Find where the given text appears and provide that cell's center as (X, Y) coordinate. 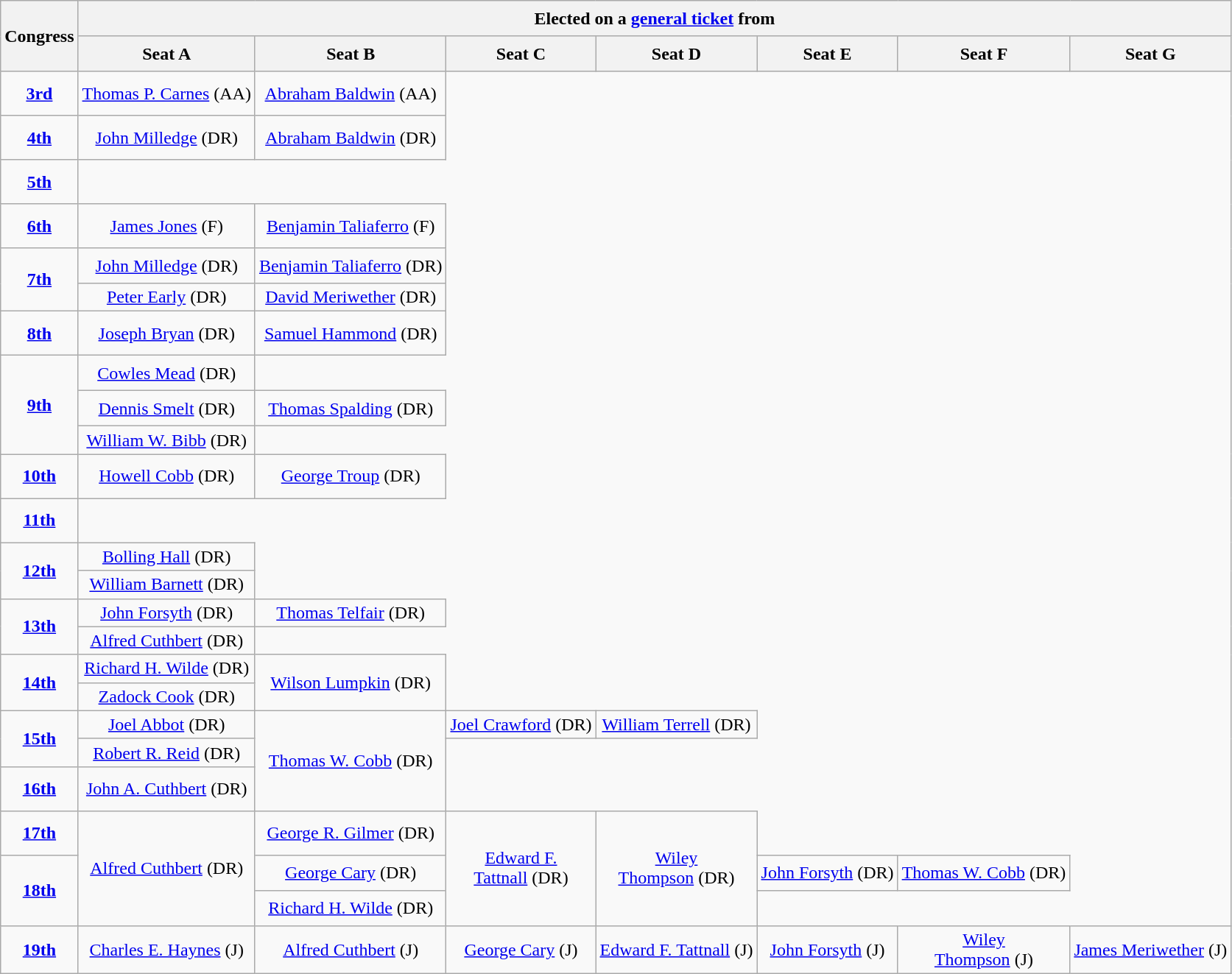
Thomas P. Carnes (AA) (166, 93)
13th (40, 627)
Joel Abbot (DR) (166, 724)
19th (40, 950)
Abraham Baldwin (DR) (351, 138)
Seat C (521, 54)
John Forsyth (J) (828, 950)
James Meriwether (J) (1150, 950)
John A. Cuthbert (DR) (166, 788)
Seat B (351, 54)
George Cary (DR) (351, 872)
5th (40, 182)
William W. Bibb (DR) (166, 440)
George Troup (DR) (351, 476)
14th (40, 682)
15th (40, 738)
Samuel Hammond (DR) (351, 334)
Cowles Mead (DR) (166, 373)
Charles E. Haynes (J) (166, 950)
Alfred Cuthbert (J) (351, 950)
Edward F. Tattnall (J) (676, 950)
18th (40, 890)
George Cary (J) (521, 950)
3rd (40, 93)
Joseph Bryan (DR) (166, 334)
WileyThompson (J) (984, 950)
Wilson Lumpkin (DR) (351, 682)
Seat D (676, 54)
George R. Gilmer (DR) (351, 833)
Seat G (1150, 54)
WileyThompson (DR) (676, 868)
4th (40, 138)
James Jones (F) (166, 226)
Joel Crawford (DR) (521, 724)
Seat A (166, 54)
Benjamin Taliaferro (DR) (351, 266)
Seat F (984, 54)
10th (40, 476)
Dennis Smelt (DR) (166, 409)
8th (40, 334)
William Barnett (DR) (166, 585)
Thomas Telfair (DR) (351, 613)
Robert R. Reid (DR) (166, 752)
9th (40, 405)
12th (40, 571)
17th (40, 833)
Congress (40, 36)
Edward F.Tattnall (DR) (521, 868)
Elected on a general ticket from (655, 18)
David Meriwether (DR) (351, 297)
Abraham Baldwin (AA) (351, 93)
Benjamin Taliaferro (F) (351, 226)
Bolling Hall (DR) (166, 557)
Thomas Spalding (DR) (351, 409)
11th (40, 520)
Zadock Cook (DR) (166, 696)
William Terrell (DR) (676, 724)
Seat E (828, 54)
Howell Cobb (DR) (166, 476)
16th (40, 788)
Peter Early (DR) (166, 297)
7th (40, 280)
6th (40, 226)
